Return the (X, Y) coordinate for the center point of the cell that contains the specified text.  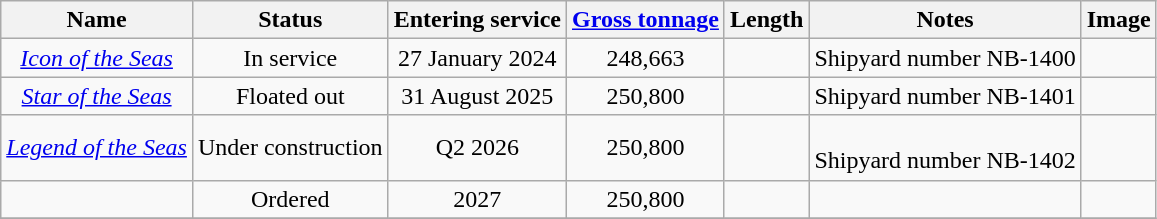
In service (290, 58)
Notes (945, 20)
31 August 2025 (477, 96)
Q2 2026 (477, 148)
Floated out (290, 96)
Shipyard number NB-1402 (945, 148)
Status (290, 20)
Under construction (290, 148)
Star of the Seas (97, 96)
27 January 2024 (477, 58)
248,663 (645, 58)
Name (97, 20)
Ordered (290, 199)
Length (766, 20)
Entering service (477, 20)
Icon of the Seas (97, 58)
Shipyard number NB-1401 (945, 96)
Gross tonnage (645, 20)
Image (1118, 20)
Shipyard number NB-1400 (945, 58)
2027 (477, 199)
Legend of the Seas (97, 148)
